Return the [X, Y] coordinate for the center point of the cell that contains the specified text.  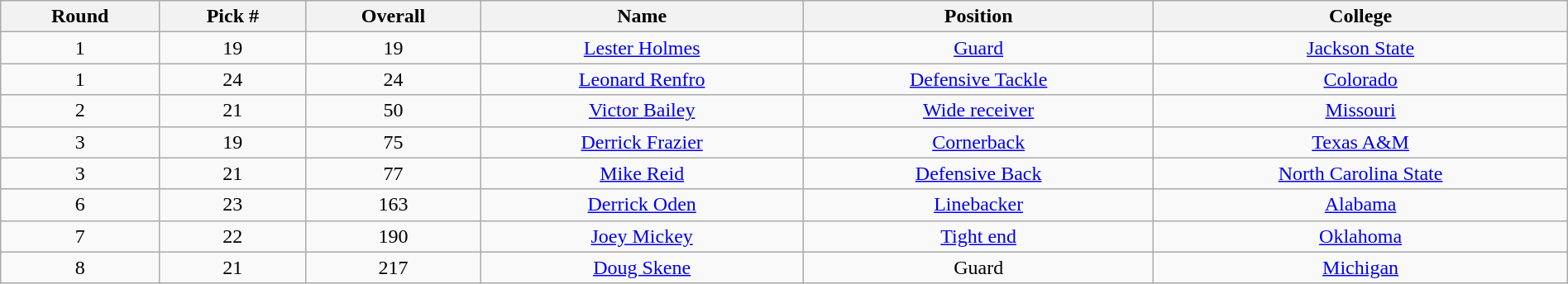
Name [642, 17]
217 [394, 267]
College [1360, 17]
Linebacker [978, 205]
190 [394, 236]
50 [394, 111]
6 [80, 205]
Texas A&M [1360, 142]
Derrick Frazier [642, 142]
Defensive Back [978, 173]
Tight end [978, 236]
7 [80, 236]
Pick # [233, 17]
Joey Mickey [642, 236]
Round [80, 17]
Victor Bailey [642, 111]
75 [394, 142]
8 [80, 267]
Missouri [1360, 111]
77 [394, 173]
Doug Skene [642, 267]
North Carolina State [1360, 173]
Jackson State [1360, 48]
22 [233, 236]
Oklahoma [1360, 236]
Alabama [1360, 205]
Defensive Tackle [978, 79]
Wide receiver [978, 111]
Lester Holmes [642, 48]
Cornerback [978, 142]
Michigan [1360, 267]
2 [80, 111]
Leonard Renfro [642, 79]
Derrick Oden [642, 205]
163 [394, 205]
23 [233, 205]
Overall [394, 17]
Mike Reid [642, 173]
Colorado [1360, 79]
Position [978, 17]
